Provide the (X, Y) coordinate of the cell's center where the given text is located.  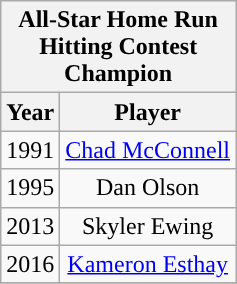
2016 (30, 264)
1991 (30, 150)
Kameron Esthay (148, 264)
Dan Olson (148, 188)
Chad McConnell (148, 150)
All-Star Home Run Hitting Contest Champion (118, 47)
Year (30, 112)
Skyler Ewing (148, 226)
1995 (30, 188)
Player (148, 112)
2013 (30, 226)
